For the text-containing cell, return its midpoint in (x, y) coordinate format. 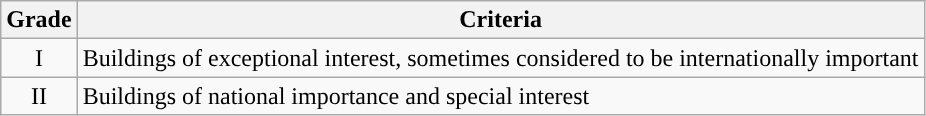
Buildings of national importance and special interest (500, 96)
II (39, 96)
I (39, 58)
Criteria (500, 20)
Buildings of exceptional interest, sometimes considered to be internationally important (500, 58)
Grade (39, 20)
